Output the [X, Y] coordinate of the center of the cell containing the given text.  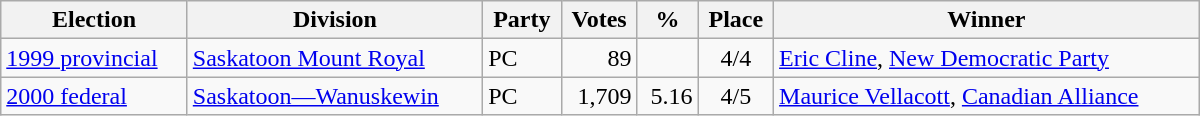
4/5 [736, 96]
Election [94, 20]
% [668, 20]
Place [736, 20]
Maurice Vellacott, Canadian Alliance [987, 96]
Votes [599, 20]
5.16 [668, 96]
1,709 [599, 96]
Eric Cline, New Democratic Party [987, 58]
Saskatoon Mount Royal [334, 58]
Division [334, 20]
Party [522, 20]
Saskatoon—Wanuskewin [334, 96]
2000 federal [94, 96]
Winner [987, 20]
1999 provincial [94, 58]
89 [599, 58]
4/4 [736, 58]
